Extract the [X, Y] coordinate from the center of the cell holding the provided text.  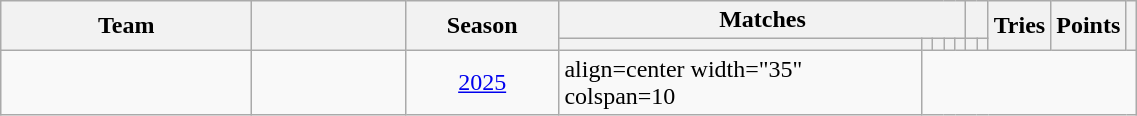
Tries [1020, 26]
Matches [762, 20]
2025 [482, 82]
Team [126, 26]
Points [1088, 26]
align=center width="35" colspan=10 [740, 82]
Season [482, 26]
